Identify which cell holds the provided text, then report its (X, Y) central coordinate. 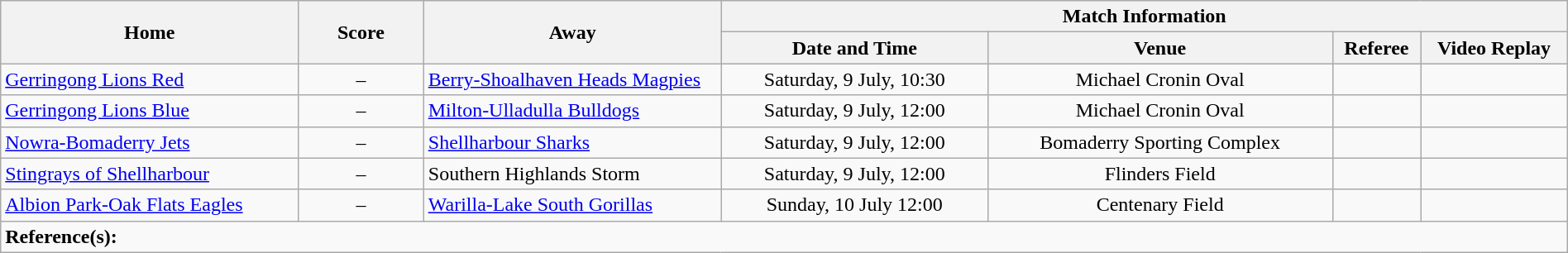
Southern Highlands Storm (572, 174)
Gerringong Lions Blue (150, 111)
Home (150, 32)
Shellharbour Sharks (572, 142)
Sunday, 10 July 12:00 (854, 205)
Albion Park-Oak Flats Eagles (150, 205)
Bomaderry Sporting Complex (1159, 142)
Date and Time (854, 48)
Milton-Ulladulla Bulldogs (572, 111)
Video Replay (1494, 48)
Referee (1376, 48)
Stingrays of Shellharbour (150, 174)
Warilla-Lake South Gorillas (572, 205)
Centenary Field (1159, 205)
Away (572, 32)
Gerringong Lions Red (150, 79)
Saturday, 9 July, 10:30 (854, 79)
Flinders Field (1159, 174)
Match Information (1145, 17)
Score (361, 32)
Reference(s): (784, 236)
Venue (1159, 48)
Nowra-Bomaderry Jets (150, 142)
Berry-Shoalhaven Heads Magpies (572, 79)
